Provide the [X, Y] coordinate of the cell's center where the given text is located.  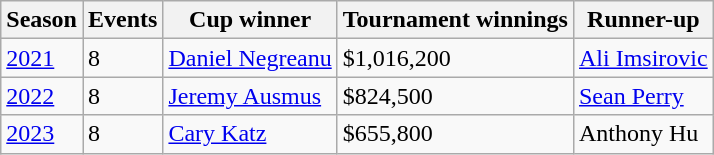
Anthony Hu [643, 134]
Ali Imsirovic [643, 58]
$655,800 [455, 134]
Sean Perry [643, 96]
$1,016,200 [455, 58]
Jeremy Ausmus [250, 96]
2023 [42, 134]
Season [42, 20]
Tournament winnings [455, 20]
Runner-up [643, 20]
Daniel Negreanu [250, 58]
Events [122, 20]
Cary Katz [250, 134]
2022 [42, 96]
$824,500 [455, 96]
Cup winner [250, 20]
2021 [42, 58]
